From the cell containing the given text, extract its center point as (x, y) coordinate. 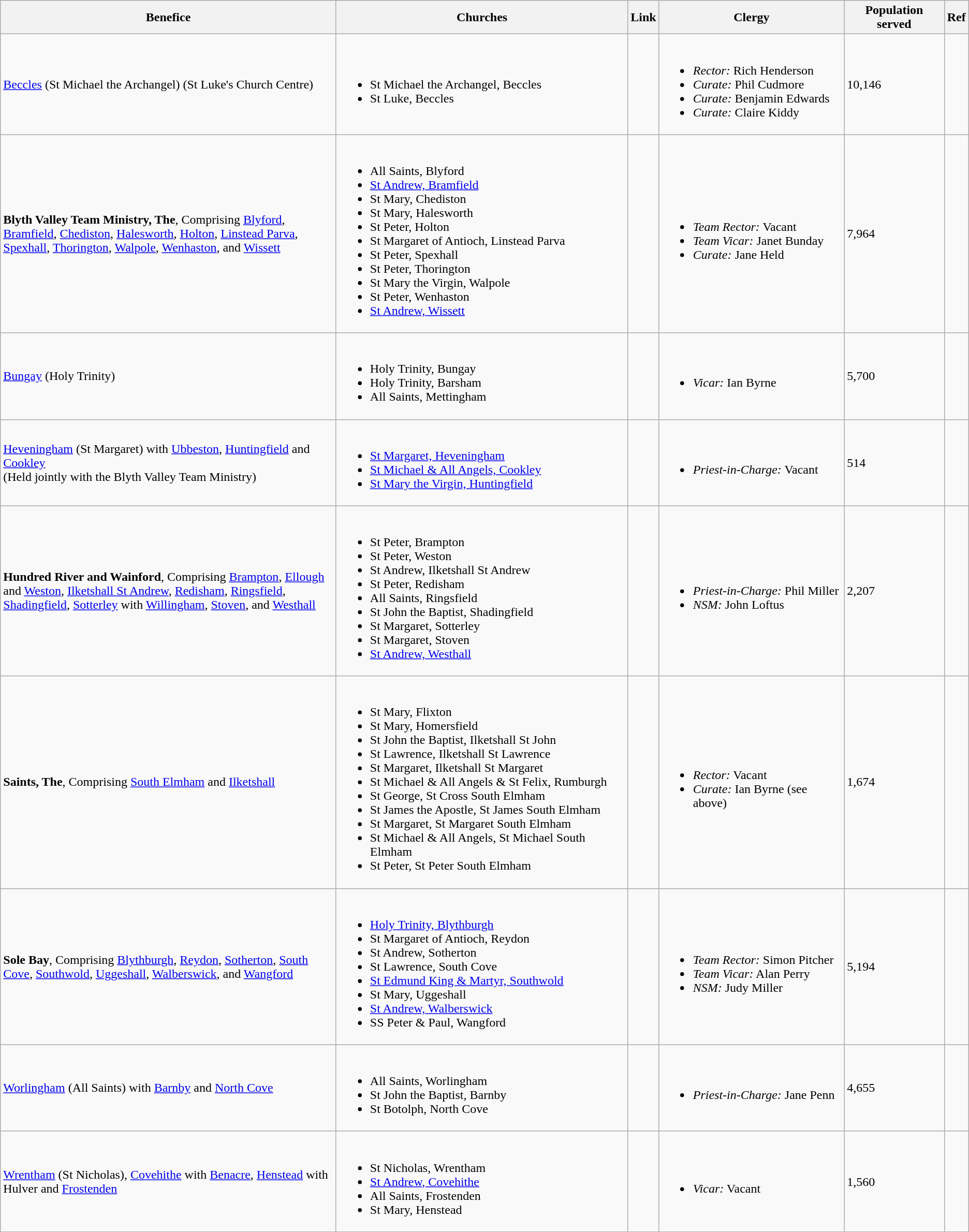
Sole Bay, Comprising Blythburgh, Reydon, Sotherton, South Cove, Southwold, Uggeshall, Walberswick, and Wangford (169, 966)
Vicar: Vacant (752, 1181)
St Nicholas, WrenthamSt Andrew, CovehitheAll Saints, FrostendenSt Mary, Henstead (481, 1181)
10,146 (894, 84)
Link (643, 18)
Team Rector: Simon PitcherTeam Vicar: Alan PerryNSM: Judy Miller (752, 966)
Holy Trinity, BungayHoly Trinity, BarshamAll Saints, Mettingham (481, 376)
Heveningham (St Margaret) with Ubbeston, Huntingfield and Cookley(Held jointly with the Blyth Valley Team Ministry) (169, 463)
Population served (894, 18)
Priest-in-Charge: Jane Penn (752, 1088)
Priest-in-Charge: Phil MillerNSM: John Loftus (752, 591)
Worlingham (All Saints) with Barnby and North Cove (169, 1088)
5,700 (894, 376)
1,560 (894, 1181)
Bungay (Holy Trinity) (169, 376)
All Saints, WorlinghamSt John the Baptist, BarnbySt Botolph, North Cove (481, 1088)
Rector: Rich HendersonCurate: Phil CudmoreCurate: Benjamin EdwardsCurate: Claire Kiddy (752, 84)
Churches (481, 18)
1,674 (894, 782)
Vicar: Ian Byrne (752, 376)
4,655 (894, 1088)
Clergy (752, 18)
St Michael the Archangel, BecclesSt Luke, Beccles (481, 84)
Saints, The, Comprising South Elmham and Ilketshall (169, 782)
2,207 (894, 591)
Ref (957, 18)
St Margaret, HeveninghamSt Michael & All Angels, CookleySt Mary the Virgin, Huntingfield (481, 463)
Priest-in-Charge: Vacant (752, 463)
7,964 (894, 234)
5,194 (894, 966)
Benefice (169, 18)
Team Rector: VacantTeam Vicar: Janet BundayCurate: Jane Held (752, 234)
Rector: VacantCurate: Ian Byrne (see above) (752, 782)
Wrentham (St Nicholas), Covehithe with Benacre, Henstead with Hulver and Frostenden (169, 1181)
Beccles (St Michael the Archangel) (St Luke's Church Centre) (169, 84)
514 (894, 463)
